Extract the (X, Y) coordinate from the center of the cell holding the provided text.  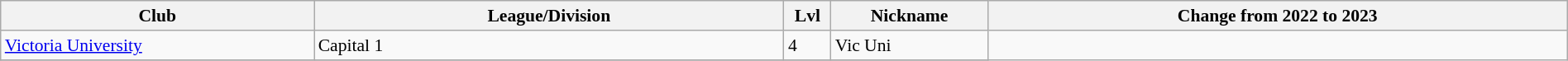
Capital 1 (549, 45)
Victoria University (157, 45)
Vic Uni (910, 45)
4 (807, 45)
Change from 2022 to 2023 (1277, 16)
Nickname (910, 16)
Club (157, 16)
League/Division (549, 16)
Lvl (807, 16)
